Scan for the cell matching the given text and deliver its [x, y] coordinate at center. 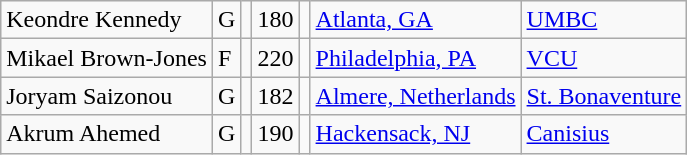
UMBC [604, 20]
Philadelphia, PA [416, 58]
Mikael Brown-Jones [107, 58]
F [226, 58]
St. Bonaventure [604, 96]
180 [276, 20]
220 [276, 58]
Keondre Kennedy [107, 20]
182 [276, 96]
Almere, Netherlands [416, 96]
Atlanta, GA [416, 20]
VCU [604, 58]
Akrum Ahemed [107, 134]
Canisius [604, 134]
Hackensack, NJ [416, 134]
190 [276, 134]
Joryam Saizonou [107, 96]
